Locate the cell with the specified text and output its (x, y) center coordinate. 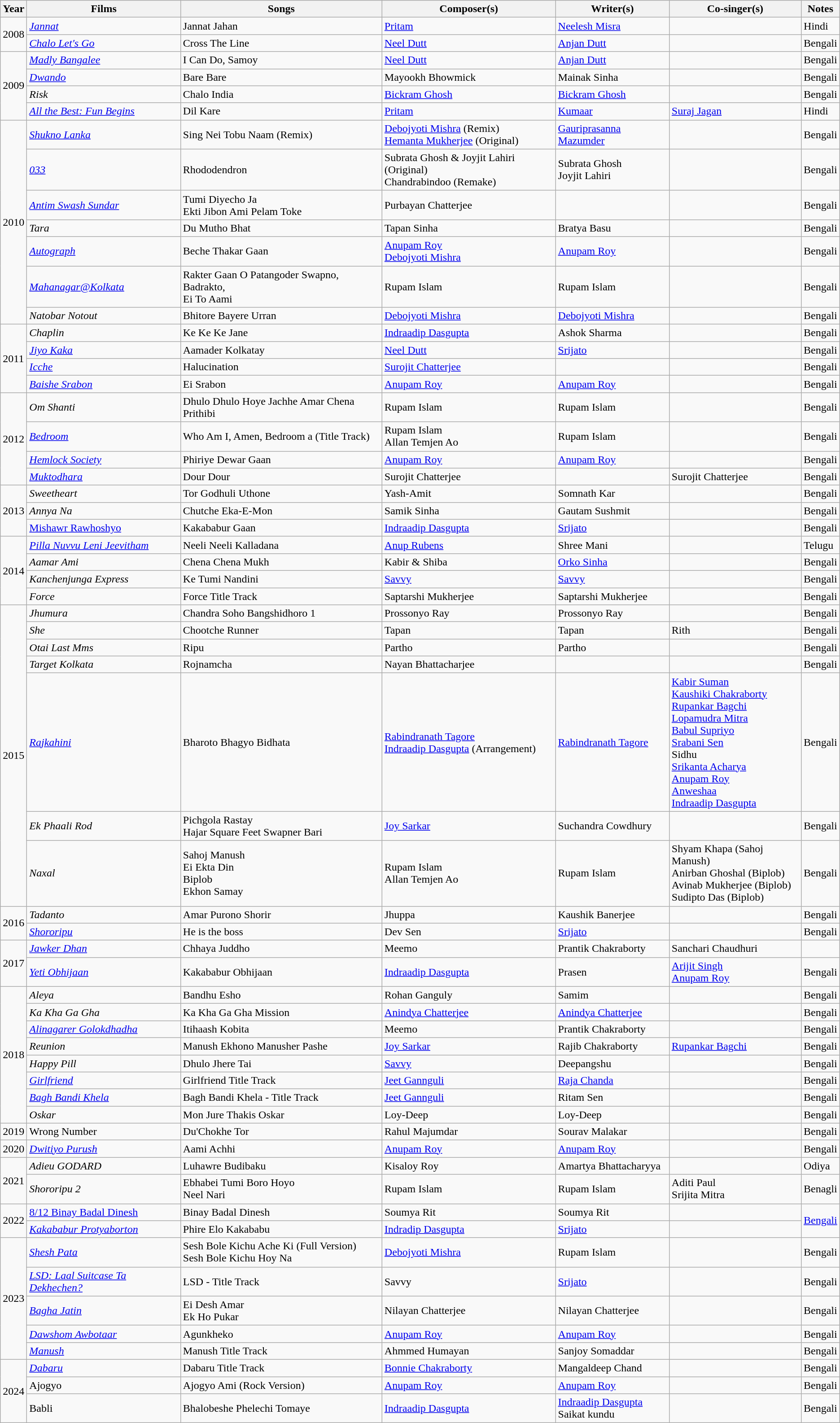
Jiyo Kaka (104, 350)
Ke Ke Ke Jane (281, 333)
Anup Rubens (468, 545)
Mon Jure Thakis Oskar (281, 1115)
Madly Bangalee (104, 60)
Manush Title Track (281, 1351)
Happy Pill (104, 1063)
Yeti Obhijaan (104, 972)
Shororipu 2 (104, 1189)
Mahanagar@Kolkata (104, 286)
Target Kolkata (104, 665)
Rahul Majumdar (468, 1132)
Writer(s) (612, 9)
Chena Chena Mukh (281, 562)
2020 (13, 1149)
Oskar (104, 1115)
Ei Desh AmarEk Ho Pukar (281, 1310)
Amar Purono Shorir (281, 915)
Aami Achhi (281, 1149)
Sanchari Chaudhuri (735, 949)
Arijit SinghAnupam Roy (735, 972)
Chaplin (104, 333)
Sanjoy Somaddar (612, 1351)
Tara (104, 228)
Who Am I, Amen, Bedroom a (Title Track) (281, 436)
2015 (13, 756)
Ei Srabon (281, 384)
2011 (13, 359)
Du'Chokhe Tor (281, 1132)
Bedroom (104, 436)
All the Best: Fun Begins (104, 111)
Samim (612, 995)
8/12 Binay Badal Dinesh (104, 1212)
Suchandra Cowdhury (612, 826)
2012 (13, 439)
Annya Na (104, 511)
Ek Phaali Rod (104, 826)
Bagha Jatin (104, 1310)
Odiya (821, 1166)
Tumi Diyecho JaEkti Jibon Ami Pelam Toke (281, 205)
Kakababur Gaan (281, 528)
Tadanto (104, 915)
Rajkahini (104, 742)
Co-singer(s) (735, 9)
Mishawr Rawhoshyo (104, 528)
Jhumura (104, 613)
Autograph (104, 251)
Bagh Bandi Khela - Title Track (281, 1098)
Natobar Notout (104, 316)
Notes (821, 9)
Icche (104, 367)
Jawker Dhan (104, 949)
Aamar Ami (104, 562)
Rabindranath TagoreIndraadip Dasgupta (Arrangement) (468, 742)
Dwitiyo Purush (104, 1149)
Rith (735, 630)
Dil Kare (281, 111)
Rojnamcha (281, 665)
Ka Kha Ga Gha Mission (281, 1012)
Babli (104, 1408)
Force (104, 596)
Shororipu (104, 932)
Rakter Gaan O Patangoder Swapno,Badrakto,Ei To Aami (281, 286)
Kakababur Protyaborton (104, 1229)
Binay Badal Dinesh (281, 1212)
Dour Dour (281, 477)
Otai Last Mms (104, 648)
Gautam Sushmit (612, 511)
Bagh Bandi Khela (104, 1098)
Alinagarer Golokdhadha (104, 1029)
Purbayan Chatterjee (468, 205)
Films (104, 9)
Agunkheko (281, 1334)
Rupankar Bagchi (735, 1046)
Naxal (104, 873)
Orko Sinha (612, 562)
Itihaash Kobita (281, 1029)
Shyam Khapa (Sahoj Manush)Anirban Ghoshal (Biplob)Avinab Mukherjee (Biplob)Sudipto Das (Biplob) (735, 873)
Benagli (821, 1189)
Ahmmed Humayan (468, 1351)
She (104, 630)
Neelesh Misra (612, 26)
Muktodhara (104, 477)
Hemlock Society (104, 460)
Reunion (104, 1046)
Kabir SumanKaushiki ChakrabortyRupankar BagchiLopamudra MitraBabul SupriyoSrabani SenSidhuSrikanta AcharyaAnupam RoyAnweshaaIndraadip Dasgupta (735, 742)
Bare Bare (281, 77)
Halucination (281, 367)
Anupam RoyDebojyoti Mishra (468, 251)
Sing Nei Tobu Naam (Remix) (281, 135)
2024 (13, 1391)
Bratya Basu (612, 228)
I Can Do, Samoy (281, 60)
Indraadip DasguptaSaikat kundu (612, 1408)
He is the boss (281, 932)
Somnath Kar (612, 494)
Indradip Dasgupta (468, 1229)
Aamader Kolkatay (281, 350)
Bharoto Bhagyo Bidhata (281, 742)
033 (104, 170)
Subrata GhoshJoyjit Lahiri (612, 170)
Dhulo Dhulo Hoye Jachhe Amar Chena Prithibi (281, 407)
Chootche Runner (281, 630)
Ritam Sen (612, 1098)
Ashok Sharma (612, 333)
Dawshom Awbotaar (104, 1334)
Tor Godhuli Uthone (281, 494)
Suraj Jagan (735, 111)
Dhulo Jhere Tai (281, 1063)
Rhododendron (281, 170)
Amartya Bhattacharyya (612, 1166)
Mainak Sinha (612, 77)
Sahoj ManushEi Ekta DinBiplobEkhon Samay (281, 873)
Phiriye Dewar Gaan (281, 460)
Phire Elo Kakababu (281, 1229)
Risk (104, 94)
Dabaru (104, 1368)
Mangaldeep Chand (612, 1368)
Aditi PaulSrijita Mitra (735, 1189)
Shukno Lanka (104, 135)
Kanchenjunga Express (104, 579)
Ka Kha Ga Gha (104, 1012)
Jannat Jahan (281, 26)
2010 (13, 222)
Jhuppa (468, 915)
Aleya (104, 995)
LSD - Title Track (281, 1282)
Kakababur Obhijaan (281, 972)
Dev Sen (468, 932)
2018 (13, 1055)
Year (13, 9)
2014 (13, 570)
Kumaar (612, 111)
Gauriprasanna Mazumder (612, 135)
Luhawre Budibaku (281, 1166)
Mayookh Bhowmick (468, 77)
Force Title Track (281, 596)
Sesh Bole Kichu Ache Ki (Full Version)Sesh Bole Kichu Hoy Na (281, 1252)
Bhalobeshe Phelechi Tomaye (281, 1408)
Ke Tumi Nandini (281, 579)
Beche Thakar Gaan (281, 251)
Chalo India (281, 94)
2009 (13, 86)
2008 (13, 35)
2019 (13, 1132)
Bandhu Esho (281, 995)
2016 (13, 923)
Jannat (104, 26)
2021 (13, 1180)
Girlfriend Title Track (281, 1081)
Yash-Amit (468, 494)
Kabir & Shiba (468, 562)
Pilla Nuvvu Leni Jeevitham (104, 545)
Antim Swash Sundar (104, 205)
2013 (13, 511)
Adieu GODARD (104, 1166)
Debojyoti Mishra (Remix)Hemanta Mukherjee (Original) (468, 135)
Du Mutho Bhat (281, 228)
Raja Chanda (612, 1081)
Sweetheart (104, 494)
Baishe Srabon (104, 384)
Ajogyo Ami (Rock Version) (281, 1385)
Kisaloy Roy (468, 1166)
Manush Ekhono Manusher Pashe (281, 1046)
Subrata Ghosh & Joyjit Lahiri (Original)Chandrabindoo (Remake) (468, 170)
Ebhabei Tumi Boro HoyoNeel Nari (281, 1189)
Nayan Bhattacharjee (468, 665)
Manush (104, 1351)
Neeli Neeli Kalladana (281, 545)
2023 (13, 1299)
Songs (281, 9)
Bonnie Chakraborty (468, 1368)
Prasen (612, 972)
Tapan Sinha (468, 228)
Ajogyo (104, 1385)
Wrong Number (104, 1132)
Dwando (104, 77)
Shree Mani (612, 545)
Rabindranath Tagore (612, 742)
Kaushik Banerjee (612, 915)
Chutche Eka-E-Mon (281, 511)
Shesh Pata (104, 1252)
Rajib Chakraborty (612, 1046)
Ripu (281, 648)
2017 (13, 963)
Sourav Malakar (612, 1132)
Chalo Let's Go (104, 43)
Rohan Ganguly (468, 995)
Composer(s) (468, 9)
Deepangshu (612, 1063)
Om Shanti (104, 407)
LSD: Laal Suitcase Ta Dekhechen? (104, 1282)
Chhaya Juddho (281, 949)
Cross The Line (281, 43)
Samik Sinha (468, 511)
Dabaru Title Track (281, 1368)
2022 (13, 1221)
Telugu (821, 545)
Chandra Soho Bangshidhoro 1 (281, 613)
Pichgola RastayHajar Square Feet Swapner Bari (281, 826)
Bhitore Bayere Urran (281, 316)
Girlfriend (104, 1081)
